Determine the [X, Y] coordinate at the center of the cell enclosing the given text.  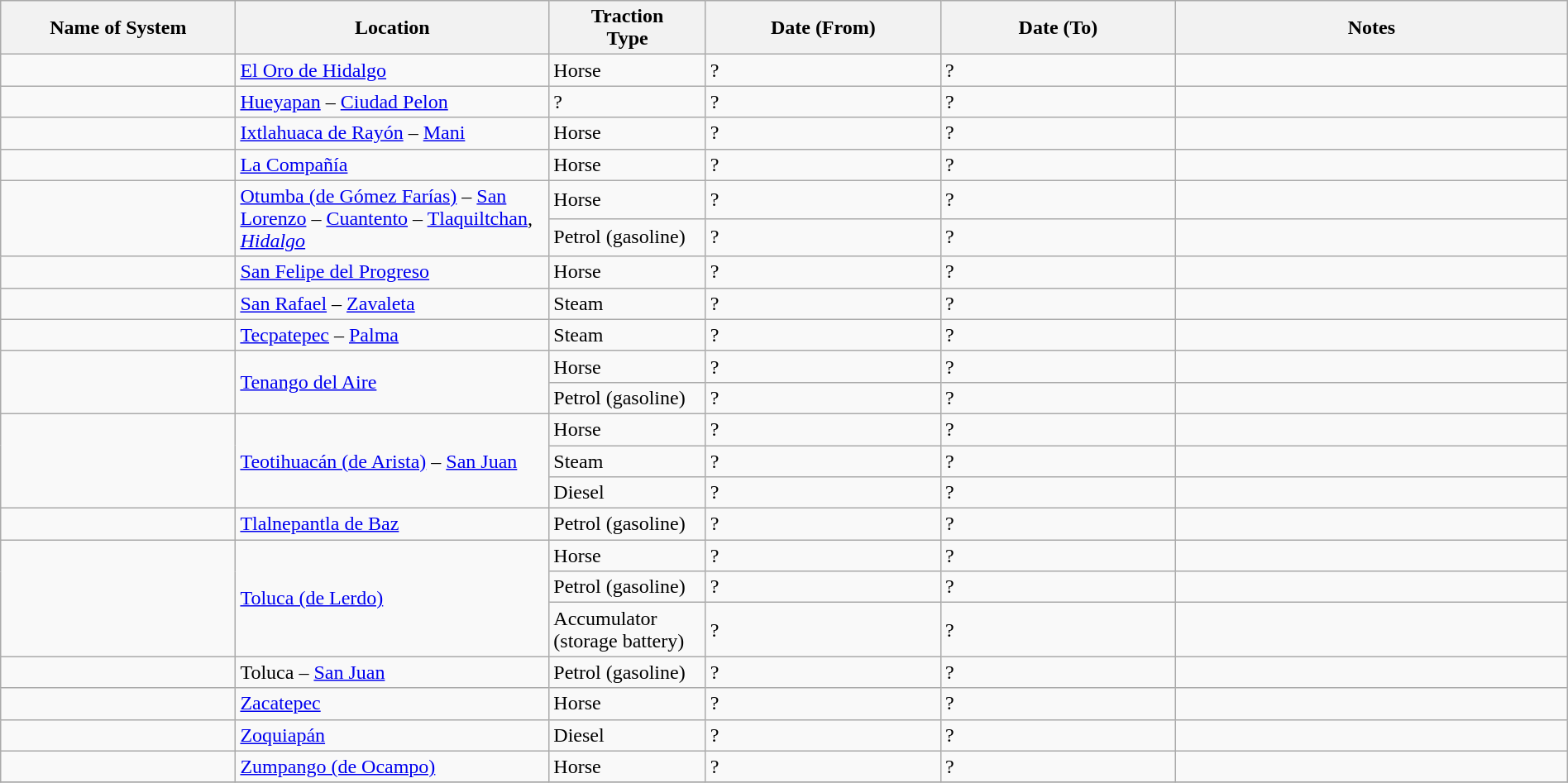
Toluca (de Lerdo) [392, 599]
Date (From) [823, 28]
Zoquiapán [392, 735]
Hueyapan – Ciudad Pelon [392, 102]
El Oro de Hidalgo [392, 70]
Notes [1372, 28]
TractionType [627, 28]
Date (To) [1058, 28]
La Compañía [392, 165]
Tecpatepec – Palma [392, 335]
Tenango del Aire [392, 382]
Otumba (de Gómez Farías) – San Lorenzo – Cuantento – Tlaquiltchan, Hidalgo [392, 218]
Zumpango (de Ocampo) [392, 766]
Tlalnepantla de Baz [392, 524]
Toluca – San Juan [392, 672]
San Felipe del Progreso [392, 272]
Location [392, 28]
Teotihuacán (de Arista) – San Juan [392, 461]
Name of System [118, 28]
Ixtlahuaca de Rayón – Mani [392, 133]
San Rafael – Zavaleta [392, 303]
Accumulator (storage battery) [627, 630]
Zacatepec [392, 704]
